Search for the cell housing the specified text and yield its (X, Y) center coordinate. 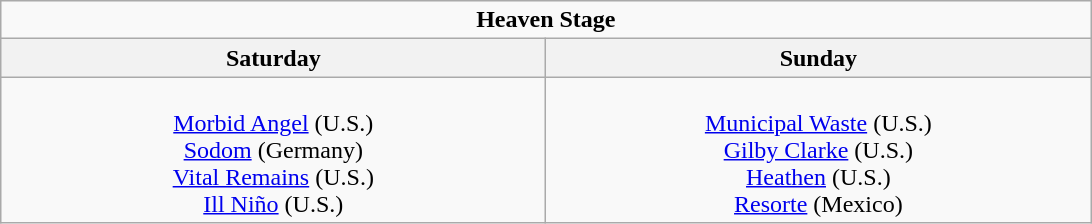
Sunday (818, 58)
Morbid Angel (U.S.) Sodom (Germany) Vital Remains (U.S.) Ill Niño (U.S.) (274, 150)
Municipal Waste (U.S.) Gilby Clarke (U.S.) Heathen (U.S.) Resorte (Mexico) (818, 150)
Saturday (274, 58)
Heaven Stage (546, 20)
